Determine the [X, Y] coordinate at the center of the cell enclosing the given text.  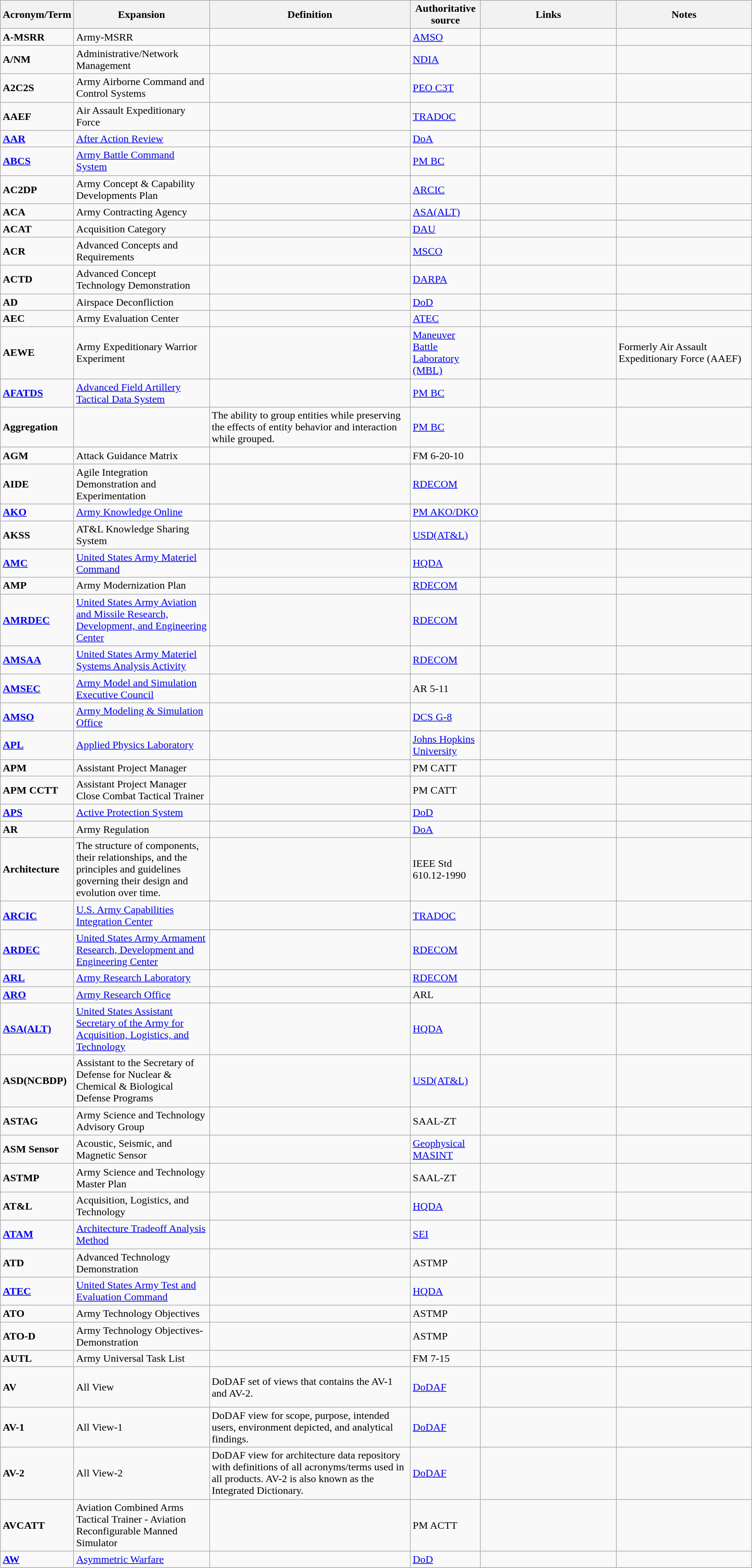
APM CCTT [37, 790]
After Action Review [141, 139]
AMSEC [37, 688]
All View-2 [141, 1473]
Agile Integration Demonstration and Experimentation [141, 484]
Expansion [141, 15]
FM 7-15 [446, 1359]
ACA [37, 212]
AEWE [37, 353]
Army Airborne Command and Control Systems [141, 88]
Acquisition, Logistics, and Technology [141, 1206]
DARPA [446, 279]
A/NM [37, 59]
The structure of components, their relationships, and the principles and guidelines governing their design and evolution over time. [141, 869]
AAR [37, 139]
U.S. Army Capabilities Integration Center [141, 916]
ACR [37, 251]
ACAT [37, 228]
AR 5-11 [446, 688]
Johns Hopkins University [446, 745]
IEEE Std 610.12-1990 [446, 869]
Architecture Tradeoff Analysis Method [141, 1234]
PM AKO/DKO [446, 512]
ARO [37, 995]
AIDE [37, 484]
AAEF [37, 116]
Army Model and Simulation Executive Council [141, 688]
AFATDS [37, 393]
ABCS [37, 161]
MSCO [446, 251]
Army Regulation [141, 829]
ASD(NCBDP) [37, 1081]
ATD [37, 1263]
All View [141, 1387]
Authoritative source [446, 15]
AUTL [37, 1359]
Army Research Office [141, 995]
ASM Sensor [37, 1149]
Acronym/Term [37, 15]
FM 6-20-10 [446, 456]
Architecture [37, 869]
Army Expeditionary Warrior Experiment [141, 353]
NDIA [446, 59]
Army Science and Technology Master Plan [141, 1177]
Army Knowledge Online [141, 512]
Army Universal Task List [141, 1359]
AV-2 [37, 1473]
ASTAG [37, 1121]
AR [37, 829]
Asymmetric Warfare [141, 1559]
DoDAF set of views that contains the AV-1 and AV-2. [310, 1387]
Applied Physics Laboratory [141, 745]
Advanced Technology Demonstration [141, 1263]
DAU [446, 228]
AT&L Knowledge Sharing System [141, 535]
Attack Guidance Matrix [141, 456]
United States Army Test and Evaluation Command [141, 1292]
AKSS [37, 535]
Assistant Project Manager [141, 768]
Maneuver Battle Laboratory (MBL) [446, 353]
United States Army Materiel Command [141, 563]
Notes [684, 15]
A-MSRR [37, 37]
AGM [37, 456]
Army Contracting Agency [141, 212]
Air Assault Expeditionary Force [141, 116]
Active Protection System [141, 813]
ATO-D [37, 1336]
Aggregation [37, 427]
ACTD [37, 279]
United States Army Armament Research, Development and Engineering Center [141, 950]
Advanced Concepts and Requirements [141, 251]
Army Battle Command System [141, 161]
Army Technology Objectives-Demonstration [141, 1336]
APM [37, 768]
DoDAF view for scope, purpose, intended users, environment depicted, and analytical findings. [310, 1427]
Army Concept & Capability Developments Plan [141, 189]
Advanced Concept Technology Demonstration [141, 279]
Army Science and Technology Advisory Group [141, 1121]
AMRDEC [37, 620]
Acoustic, Seismic, and Magnetic Sensor [141, 1149]
Army Modernization Plan [141, 586]
All View-1 [141, 1427]
United States Army Aviation and Missile Research, Development, and Engineering Center [141, 620]
Links [548, 15]
Army-MSRR [141, 37]
Army Research Laboratory [141, 978]
United States Assistant Secretary of the Army for Acquisition, Logistics, and Technology [141, 1029]
DCS G-8 [446, 717]
Army Technology Objectives [141, 1314]
Geophysical MASINT [446, 1149]
AW [37, 1559]
Army Evaluation Center [141, 319]
ARDEC [37, 950]
A2C2S [37, 88]
Assistant to the Secretary of Defense for Nuclear & Chemical & Biological Defense Programs [141, 1081]
AMP [37, 586]
APL [37, 745]
AD [37, 302]
ATO [37, 1314]
AMSAA [37, 660]
AVCATT [37, 1525]
Assistant Project Manager Close Combat Tactical Trainer [141, 790]
Advanced Field Artillery Tactical Data System [141, 393]
AMC [37, 563]
PM ACTT [446, 1525]
Formerly Air Assault Expeditionary Force (AAEF) [684, 353]
AV-1 [37, 1427]
Administrative/Network Management [141, 59]
The ability to group entities while preserving the effects of entity behavior and interaction while grouped. [310, 427]
PEO C3T [446, 88]
APS [37, 813]
AKO [37, 512]
ATAM [37, 1234]
Acquisition Category [141, 228]
United States Army Materiel Systems Analysis Activity [141, 660]
AV [37, 1387]
Definition [310, 15]
SEI [446, 1234]
Airspace Deconfliction [141, 302]
AC2DP [37, 189]
Army Modeling & Simulation Office [141, 717]
AEC [37, 319]
Aviation Combined Arms Tactical Trainer - Aviation Reconfigurable Manned Simulator [141, 1525]
AT&L [37, 1206]
